Scan for the cell matching the given text and deliver its (x, y) coordinate at center. 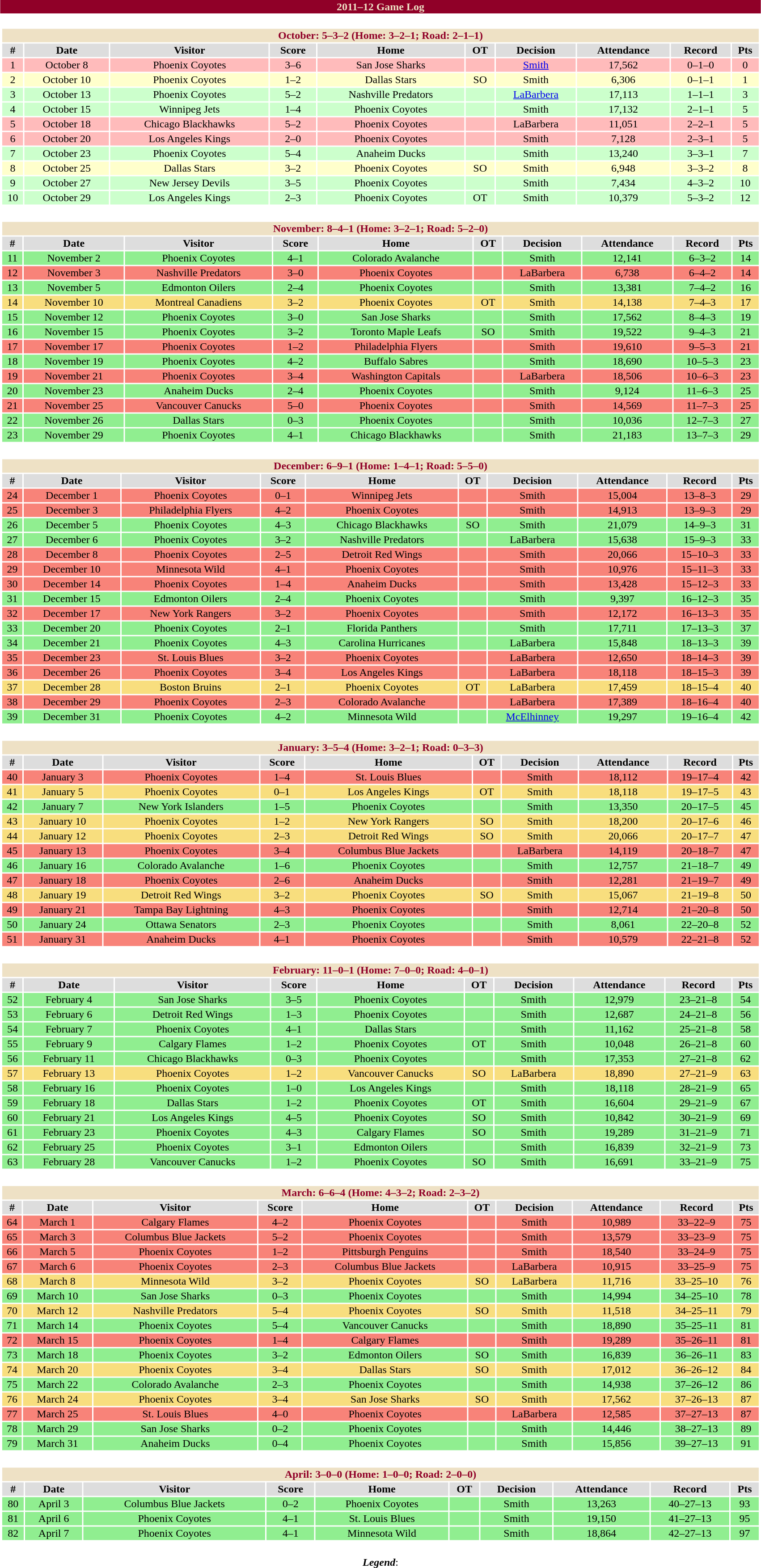
14,138 (627, 303)
18–15–4 (700, 687)
December 3 (72, 510)
0–1–1 (700, 80)
9–5–3 (702, 346)
12,585 (616, 1414)
1–5 (282, 807)
6–4–2 (702, 273)
15,848 (622, 643)
December 17 (72, 614)
14,913 (622, 510)
December 26 (72, 673)
15,067 (623, 895)
Toronto Maple Leafs (396, 332)
5–0 (296, 405)
October: 5–3–2 (Home: 3–2–1; Road: 2–1–1) (380, 35)
January 12 (63, 836)
1–3 (294, 1014)
17,711 (622, 628)
19,522 (627, 332)
32–21–9 (698, 1147)
38–27–13 (697, 1429)
October 8 (67, 65)
3–3–2 (700, 169)
November 26 (74, 421)
13–8–3 (700, 496)
December: 6–9–1 (Home: 1–4–1; Road: 5–5–0) (380, 466)
18,864 (601, 1534)
11 (13, 258)
December 21 (72, 643)
61 (13, 1132)
21–19–7 (700, 880)
March: 6–6–4 (Home: 4–3–2; Road: 2–3–2) (380, 1193)
10,915 (616, 1266)
10–5–3 (702, 362)
9,397 (622, 599)
19–16–4 (700, 717)
18–13–3 (700, 643)
17,459 (622, 687)
March 29 (58, 1429)
18,112 (623, 777)
January 21 (63, 910)
Montreal Canadiens (199, 303)
68 (12, 1281)
November 21 (74, 376)
12,141 (627, 258)
November 5 (74, 287)
December 1 (72, 496)
23–21–8 (698, 1000)
16,604 (619, 1103)
3–6 (293, 65)
Carolina Hurricanes (382, 643)
26 (12, 525)
December 15 (72, 599)
28–21–9 (698, 1088)
12,979 (619, 1000)
18,540 (616, 1252)
December 29 (72, 702)
28 (12, 555)
34–25–10 (697, 1296)
12,172 (622, 614)
33–21–9 (698, 1162)
March 12 (58, 1311)
15,638 (622, 540)
12–7–3 (702, 421)
20 (13, 391)
November 29 (74, 435)
11,051 (623, 124)
17,389 (622, 702)
35–26–11 (697, 1340)
2–0 (293, 139)
26–21–8 (698, 1044)
42–27–13 (690, 1534)
November 15 (74, 332)
January 13 (63, 851)
20–17–7 (700, 836)
March 8 (58, 1281)
59 (13, 1103)
November 3 (74, 273)
20–17–6 (700, 821)
33–24–9 (697, 1252)
33–23–9 (697, 1237)
72 (12, 1340)
15–10–3 (700, 555)
October 18 (67, 124)
January 3 (63, 777)
20–18–7 (700, 851)
14,446 (616, 1429)
14,994 (616, 1296)
14,938 (616, 1384)
10,036 (627, 421)
66 (12, 1252)
21,183 (627, 435)
33–25–10 (697, 1281)
October 23 (67, 153)
13–7–3 (702, 435)
19,610 (627, 346)
93 (744, 1504)
34 (12, 643)
41–27–13 (690, 1518)
4–0 (280, 1414)
10,842 (619, 1118)
19,150 (601, 1518)
15–12–3 (700, 584)
33–25–9 (697, 1266)
16–12–3 (700, 599)
13,428 (622, 584)
1–0 (294, 1088)
18–14–3 (700, 658)
38 (12, 702)
13–9–3 (700, 510)
24 (12, 496)
January 10 (63, 821)
33–22–9 (697, 1222)
7–4–3 (702, 303)
97 (744, 1534)
April 6 (54, 1518)
February 6 (69, 1014)
37–26–12 (697, 1384)
9 (13, 183)
3–1 (294, 1147)
24–21–8 (698, 1014)
14,119 (623, 851)
10–6–3 (702, 376)
April: 3–0–0 (Home: 1–0–0; Road: 2–0–0) (380, 1475)
15 (13, 317)
2–2–1 (700, 124)
11–6–3 (702, 391)
27–21–9 (698, 1073)
December 5 (72, 525)
22–20–8 (700, 925)
March 22 (58, 1384)
21–18–7 (700, 866)
27–21–8 (698, 1059)
2–1–1 (700, 110)
December 8 (72, 555)
1–1–1 (700, 94)
21,079 (622, 525)
86 (746, 1384)
November 23 (74, 391)
13,240 (623, 153)
January 5 (63, 792)
January 18 (63, 880)
January 19 (63, 895)
6 (13, 139)
4–3–2 (700, 183)
4–5 (294, 1118)
17,353 (619, 1059)
Boston Bruins (190, 687)
80 (13, 1504)
October 10 (67, 80)
10,379 (623, 198)
October 25 (67, 169)
January 16 (63, 866)
18,506 (627, 376)
March 6 (58, 1266)
October 29 (67, 198)
18,200 (623, 821)
April 3 (54, 1504)
36–26–11 (697, 1355)
December 14 (72, 584)
January 24 (63, 925)
1–6 (282, 866)
March 1 (58, 1222)
9–4–3 (702, 332)
6–3–2 (702, 258)
New Jersey Devils (190, 183)
15–11–3 (700, 569)
October 13 (67, 94)
December 31 (72, 717)
0–4 (280, 1443)
November 2 (74, 258)
17,113 (623, 94)
15,856 (616, 1443)
31–21–9 (698, 1132)
New York Islanders (181, 807)
13,263 (601, 1504)
6,738 (627, 273)
55 (13, 1044)
November 19 (74, 362)
12,281 (623, 880)
December 23 (72, 658)
36–26–12 (697, 1370)
February 11 (69, 1059)
January 7 (63, 807)
March 24 (58, 1399)
34–25–11 (697, 1311)
8,061 (623, 925)
74 (12, 1370)
17–13–3 (700, 628)
4 (13, 110)
November 25 (74, 405)
89 (746, 1429)
8–4–3 (702, 317)
44 (12, 836)
91 (746, 1443)
14,569 (627, 405)
7,434 (623, 183)
19,297 (622, 717)
March 5 (58, 1252)
March 10 (58, 1296)
October 20 (67, 139)
March 14 (58, 1325)
11,162 (619, 1029)
18–15–3 (700, 673)
19–17–5 (700, 792)
11–7–3 (702, 405)
February 9 (69, 1044)
13,350 (623, 807)
February 16 (69, 1088)
February 13 (69, 1073)
October 27 (67, 183)
October 15 (67, 110)
41 (12, 792)
12,757 (623, 866)
19–17–4 (700, 777)
11,716 (616, 1281)
16–13–3 (700, 614)
9,124 (627, 391)
December 20 (72, 628)
21–20–8 (700, 910)
11,518 (616, 1311)
December 6 (72, 540)
January: 3–5–4 (Home: 3–2–1; Road: 0–3–3) (380, 748)
December 10 (72, 569)
7–4–2 (702, 287)
November: 8–4–1 (Home: 3–2–1; Road: 5–2–0) (380, 228)
32 (12, 614)
12,650 (622, 658)
17,012 (616, 1370)
10,579 (623, 939)
20–17–5 (700, 807)
March 25 (58, 1414)
53 (13, 1014)
77 (12, 1414)
7,128 (623, 139)
17,132 (623, 110)
22–21–8 (700, 939)
18–16–4 (700, 702)
Florida Panthers (382, 628)
30–21–9 (698, 1118)
6,948 (623, 169)
December 28 (72, 687)
3–3–1 (700, 153)
51 (12, 939)
6,306 (623, 80)
November 17 (74, 346)
5–3–2 (700, 198)
30 (12, 584)
29–21–9 (698, 1103)
0–1–0 (700, 65)
February: 11–0–1 (Home: 7–0–0; Road: 4–0–1) (380, 970)
November 10 (74, 303)
March 15 (58, 1340)
McElhinney (532, 717)
Ottawa Senators (181, 925)
10,989 (616, 1222)
Washington Capitals (396, 376)
April 7 (54, 1534)
2–3–1 (700, 139)
Buffalo Sabres (396, 362)
February 23 (69, 1132)
February 7 (69, 1029)
18,690 (627, 362)
83 (746, 1355)
37–26–13 (697, 1399)
January 31 (63, 939)
15–9–3 (700, 540)
57 (13, 1073)
2–5 (283, 555)
40–27–13 (690, 1504)
21–19–8 (700, 895)
15,004 (622, 496)
22 (13, 421)
2011–12 Game Log (380, 7)
2 (13, 80)
February 25 (69, 1147)
13,579 (616, 1237)
Pittsburgh Penguins (385, 1252)
February 4 (69, 1000)
95 (744, 1518)
10,976 (622, 569)
November 12 (74, 317)
March 3 (58, 1237)
March 31 (58, 1443)
10,048 (619, 1044)
13 (13, 287)
64 (12, 1222)
70 (12, 1311)
36 (12, 673)
February 18 (69, 1103)
48 (12, 895)
February 21 (69, 1118)
37–27–13 (697, 1414)
25–21–8 (698, 1029)
2–6 (282, 880)
14–9–3 (700, 525)
0 (745, 65)
Tampa Bay Lightning (181, 910)
84 (746, 1370)
82 (13, 1534)
35–25–11 (697, 1325)
39–27–13 (697, 1443)
12,714 (623, 910)
12,687 (619, 1014)
13,381 (627, 287)
18 (13, 362)
March 20 (58, 1370)
16,691 (619, 1162)
March 18 (58, 1355)
February 28 (69, 1162)
